Pinpoint the cell where the given text exists, returning its [x, y] midpoint coordinate. 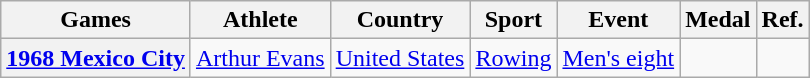
Men's eight [618, 58]
Games [96, 20]
Sport [514, 20]
1968 Mexico City [96, 58]
Rowing [514, 58]
Arthur Evans [260, 58]
Event [618, 20]
Athlete [260, 20]
United States [400, 58]
Ref. [782, 20]
Country [400, 20]
Medal [718, 20]
